Identify which cell holds the provided text, then report its (x, y) central coordinate. 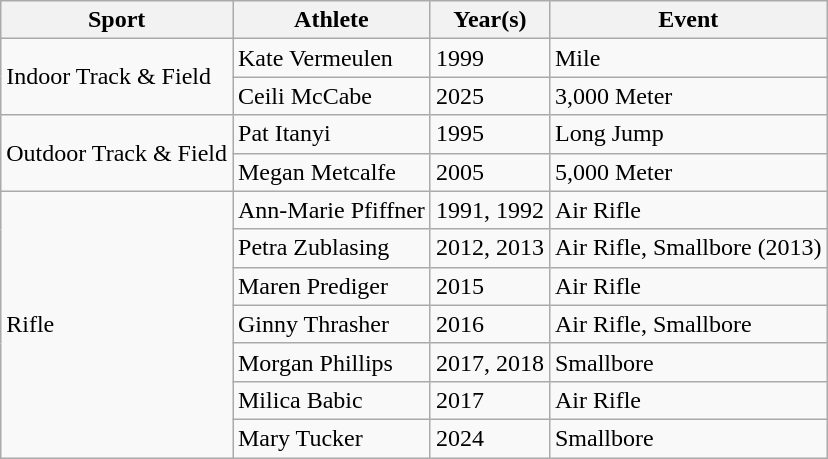
Sport (117, 20)
Event (688, 20)
2015 (490, 286)
2017, 2018 (490, 362)
2017 (490, 400)
Morgan Phillips (331, 362)
Year(s) (490, 20)
2012, 2013 (490, 248)
Ceili McCabe (331, 96)
Kate Vermeulen (331, 58)
Rifle (117, 324)
Pat Itanyi (331, 134)
5,000 Meter (688, 172)
Air Rifle, Smallbore (688, 324)
2016 (490, 324)
Milica Babic (331, 400)
2005 (490, 172)
Ginny Thrasher (331, 324)
1999 (490, 58)
Petra Zublasing (331, 248)
Mary Tucker (331, 438)
2025 (490, 96)
Ann-Marie Pfiffner (331, 210)
1991, 1992 (490, 210)
Outdoor Track & Field (117, 153)
Athlete (331, 20)
2024 (490, 438)
Megan Metcalfe (331, 172)
Indoor Track & Field (117, 77)
Long Jump (688, 134)
1995 (490, 134)
Air Rifle, Smallbore (2013) (688, 248)
Maren Prediger (331, 286)
3,000 Meter (688, 96)
Mile (688, 58)
